From the cell containing the given text, extract its center point as (X, Y) coordinate. 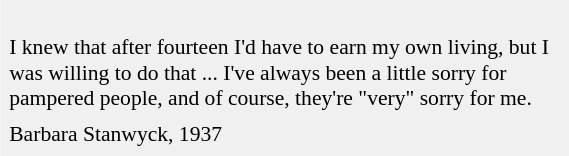
Barbara Stanwyck, 1937 (285, 134)
